From the cell containing the given text, extract its center point as [X, Y] coordinate. 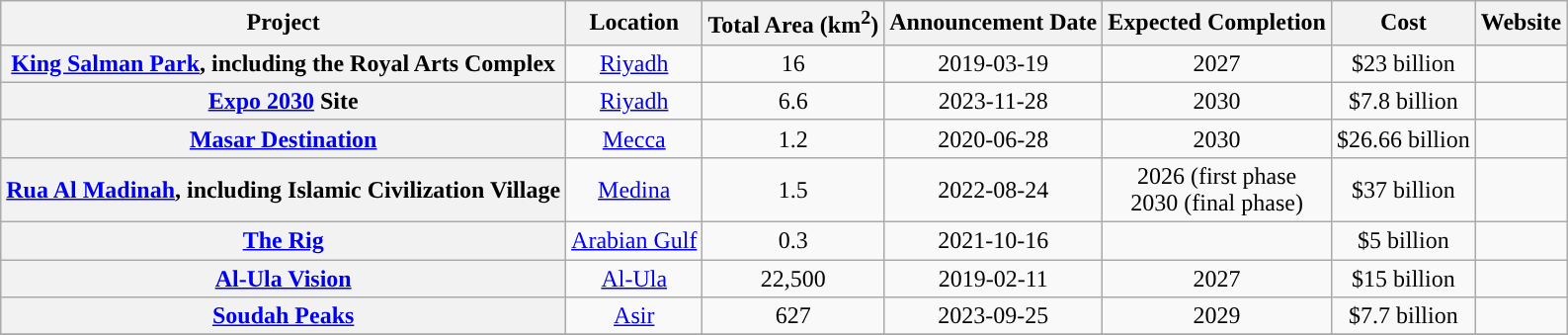
Asir [634, 316]
2023-11-28 [994, 101]
$7.7 billion [1403, 316]
2021-10-16 [994, 241]
Al-Ula Vision [284, 279]
$23 billion [1403, 63]
Soudah Peaks [284, 316]
Location [634, 24]
$7.8 billion [1403, 101]
1.2 [793, 138]
2023-09-25 [994, 316]
King Salman Park, including the Royal Arts Complex [284, 63]
Announcement Date [994, 24]
2020-06-28 [994, 138]
The Rig [284, 241]
2029 [1217, 316]
$37 billion [1403, 190]
2019-03-19 [994, 63]
6.6 [793, 101]
22,500 [793, 279]
Total Area (km2) [793, 24]
Website [1521, 24]
2019-02-11 [994, 279]
$15 billion [1403, 279]
Arabian Gulf [634, 241]
2022-08-24 [994, 190]
16 [793, 63]
Expo 2030 Site [284, 101]
Project [284, 24]
Rua Al Madinah, including Islamic Civilization Village [284, 190]
Expected Completion [1217, 24]
0.3 [793, 241]
Medina [634, 190]
Cost [1403, 24]
1.5 [793, 190]
Al-Ula [634, 279]
Masar Destination [284, 138]
$5 billion [1403, 241]
627 [793, 316]
Mecca [634, 138]
$26.66 billion [1403, 138]
2026 (first phase2030 (final phase) [1217, 190]
